Detect which cell encompasses the target text, then output its (X, Y) center coordinate. 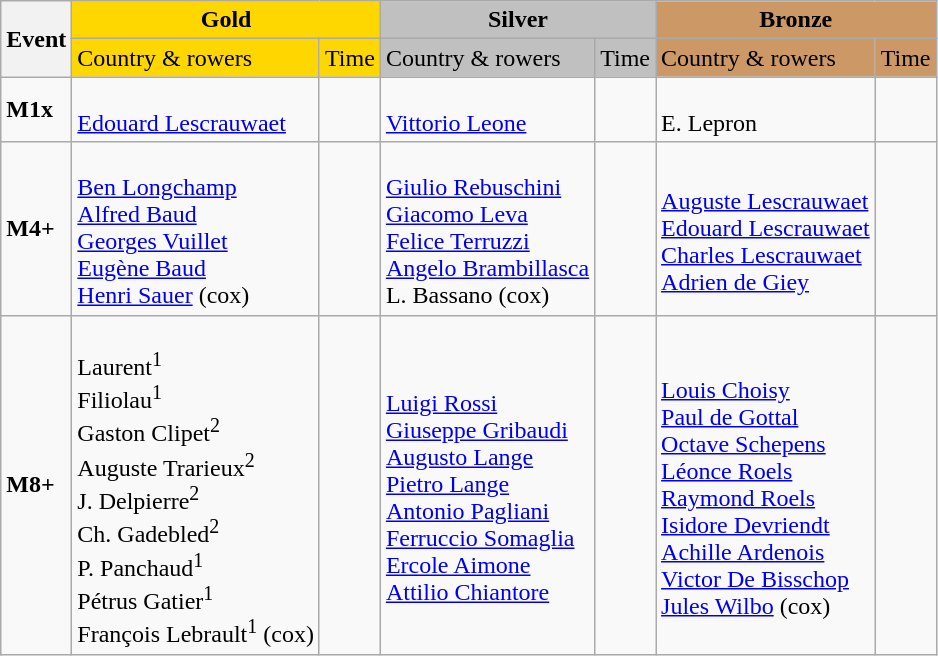
Giulio Rebuschini Giacomo Leva Felice Terruzzi Angelo Brambillasca L. Bassano (cox) (487, 228)
Ben Longchamp Alfred Baud Georges Vuillet Eugène Baud Henri Sauer (cox) (196, 228)
Auguste Lescrauwaet Edouard Lescrauwaet Charles Lescrauwaet Adrien de Giey (766, 228)
Event (36, 39)
Luigi Rossi Giuseppe Gribaudi Augusto Lange Pietro Lange Antonio Pagliani Ferruccio Somaglia Ercole Aimone Attilio Chiantore (487, 484)
M8+ (36, 484)
M1x (36, 110)
M4+ (36, 228)
Edouard Lescrauwaet (196, 110)
Gold (226, 20)
Louis Choisy Paul de Gottal Octave Schepens Léonce Roels Raymond Roels Isidore Devriendt Achille Ardenois Victor De Bisschop Jules Wilbo (cox) (766, 484)
Silver (518, 20)
E. Lepron (766, 110)
Bronze (796, 20)
Vittorio Leone (487, 110)
Laurent1 Filiolau1 Gaston Clipet2 Auguste Trarieux2 J. Delpierre2 Ch. Gadebled2 P. Panchaud1 Pétrus Gatier1 François Lebrault1 (cox) (196, 484)
